Detect which cell encompasses the target text, then output its [X, Y] center coordinate. 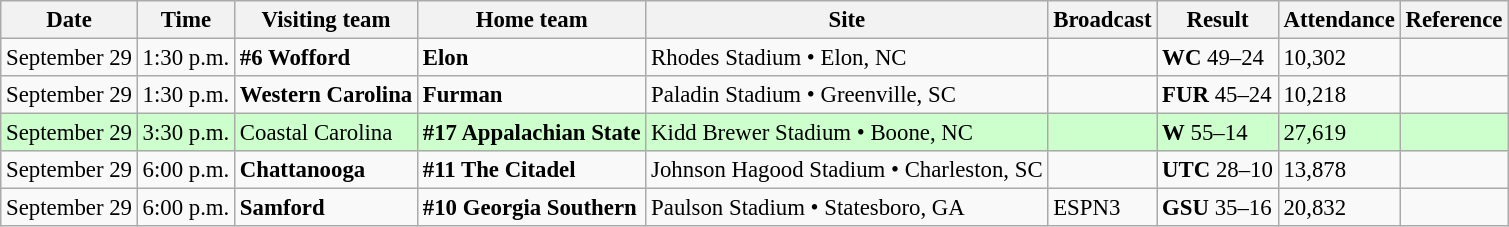
Result [1218, 20]
Visiting team [326, 20]
27,619 [1339, 133]
Paulson Stadium • Statesboro, GA [847, 208]
Broadcast [1102, 20]
GSU 35–16 [1218, 208]
Chattanooga [326, 170]
W 55–14 [1218, 133]
FUR 45–24 [1218, 95]
Paladin Stadium • Greenville, SC [847, 95]
WC 49–24 [1218, 58]
Site [847, 20]
Elon [531, 58]
13,878 [1339, 170]
10,302 [1339, 58]
#11 The Citadel [531, 170]
Johnson Hagood Stadium • Charleston, SC [847, 170]
Samford [326, 208]
Western Carolina [326, 95]
Coastal Carolina [326, 133]
Kidd Brewer Stadium • Boone, NC [847, 133]
Time [186, 20]
Rhodes Stadium • Elon, NC [847, 58]
Home team [531, 20]
Furman [531, 95]
10,218 [1339, 95]
Date [69, 20]
#6 Wofford [326, 58]
ESPN3 [1102, 208]
Attendance [1339, 20]
#17 Appalachian State [531, 133]
Reference [1454, 20]
20,832 [1339, 208]
3:30 p.m. [186, 133]
UTC 28–10 [1218, 170]
#10 Georgia Southern [531, 208]
